Find where the given text appears and provide that cell's center as (X, Y) coordinate. 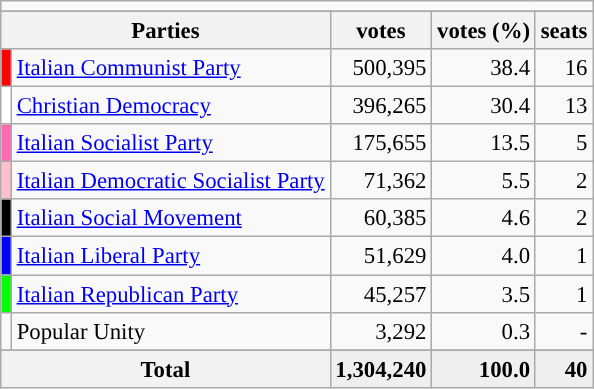
40 (564, 369)
4.0 (484, 256)
Popular Unity (170, 331)
4.6 (484, 219)
51,629 (381, 256)
5.5 (484, 181)
Italian Social Movement (170, 219)
396,265 (381, 106)
votes (%) (484, 31)
Total (166, 369)
13.5 (484, 143)
45,257 (381, 294)
Italian Republican Party (170, 294)
Italian Liberal Party (170, 256)
Italian Communist Party (170, 68)
30.4 (484, 106)
13 (564, 106)
Christian Democracy (170, 106)
175,655 (381, 143)
16 (564, 68)
votes (381, 31)
Italian Democratic Socialist Party (170, 181)
5 (564, 143)
Parties (166, 31)
0.3 (484, 331)
500,395 (381, 68)
1,304,240 (381, 369)
- (564, 331)
38.4 (484, 68)
Italian Socialist Party (170, 143)
60,385 (381, 219)
3.5 (484, 294)
3,292 (381, 331)
100.0 (484, 369)
71,362 (381, 181)
seats (564, 31)
